Scan for the cell matching the given text and deliver its (x, y) coordinate at center. 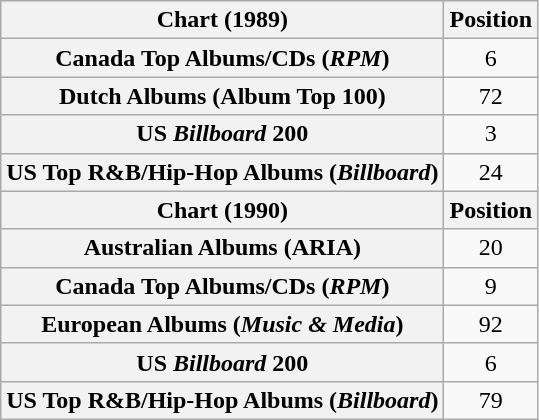
72 (491, 96)
European Albums (Music & Media) (222, 324)
Chart (1990) (222, 210)
9 (491, 286)
24 (491, 172)
20 (491, 248)
Australian Albums (ARIA) (222, 248)
3 (491, 134)
Dutch Albums (Album Top 100) (222, 96)
Chart (1989) (222, 20)
92 (491, 324)
79 (491, 400)
